Search for the cell housing the specified text and yield its [X, Y] center coordinate. 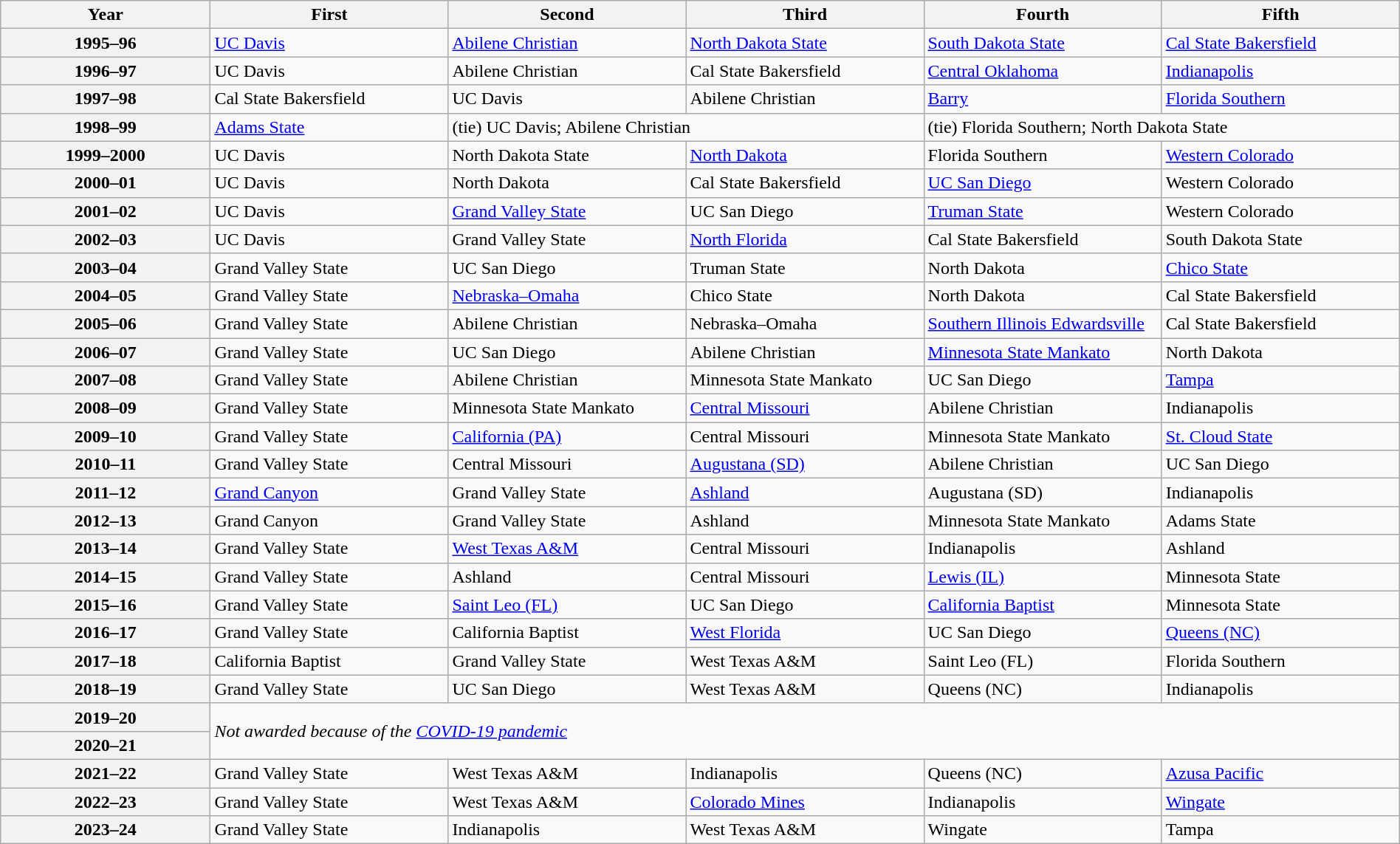
2023–24 [106, 830]
1996–97 [106, 71]
2001–02 [106, 211]
North Florida [805, 239]
2000–01 [106, 183]
(tie) Florida Southern; North Dakota State [1161, 127]
Not awarded because of the COVID-19 pandemic [805, 731]
2002–03 [106, 239]
2006–07 [106, 352]
2004–05 [106, 295]
2014–15 [106, 577]
California (PA) [567, 436]
1999–2000 [106, 155]
Third [805, 15]
2013–14 [106, 549]
2018–19 [106, 689]
West Florida [805, 633]
Barry [1043, 99]
Year [106, 15]
Second [567, 15]
2007–08 [106, 380]
2019–20 [106, 717]
St. Cloud State [1280, 436]
2020–21 [106, 745]
1998–99 [106, 127]
Colorado Mines [805, 801]
2005–06 [106, 323]
2017–18 [106, 661]
2012–13 [106, 521]
Southern Illinois Edwardsville [1043, 323]
First [329, 15]
Lewis (IL) [1043, 577]
2022–23 [106, 801]
2003–04 [106, 267]
2008–09 [106, 408]
2021–22 [106, 773]
2011–12 [106, 493]
Azusa Pacific [1280, 773]
2015–16 [106, 605]
2009–10 [106, 436]
1995–96 [106, 43]
2010–11 [106, 464]
(tie) UC Davis; Abilene Christian [686, 127]
1997–98 [106, 99]
2016–17 [106, 633]
Fifth [1280, 15]
Central Oklahoma [1043, 71]
Fourth [1043, 15]
